Return the (x, y) coordinate for the center point of the cell that contains the specified text.  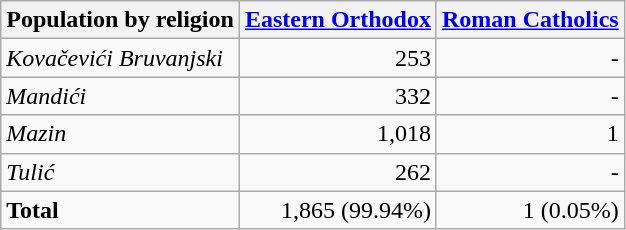
262 (338, 172)
Mandići (120, 96)
253 (338, 58)
1 (0.05%) (530, 210)
Roman Catholics (530, 20)
1,865 (99.94%) (338, 210)
332 (338, 96)
Total (120, 210)
Mazin (120, 134)
Kovačevići Bruvanjski (120, 58)
Eastern Orthodox (338, 20)
Population by religion (120, 20)
1 (530, 134)
1,018 (338, 134)
Tulić (120, 172)
